Output the [x, y] coordinate of the center of the cell containing the given text.  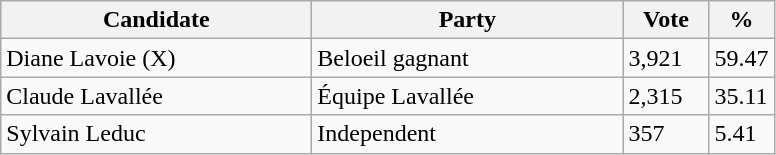
3,921 [666, 58]
2,315 [666, 96]
% [742, 20]
Diane Lavoie (X) [156, 58]
Vote [666, 20]
Équipe Lavallée [468, 96]
5.41 [742, 134]
Party [468, 20]
35.11 [742, 96]
Claude Lavallée [156, 96]
Sylvain Leduc [156, 134]
357 [666, 134]
59.47 [742, 58]
Candidate [156, 20]
Independent [468, 134]
Beloeil gagnant [468, 58]
